Locate the cell with the specified text and output its (X, Y) center coordinate. 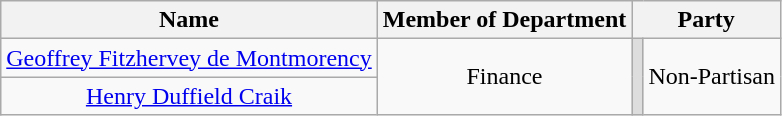
Geoffrey Fitzhervey de Montmorency (189, 58)
Name (189, 20)
Finance (504, 77)
Henry Duffield Craik (189, 96)
Party (706, 20)
Member of Department (504, 20)
Non-Partisan (712, 77)
